Pinpoint the cell where the given text exists, returning its (x, y) midpoint coordinate. 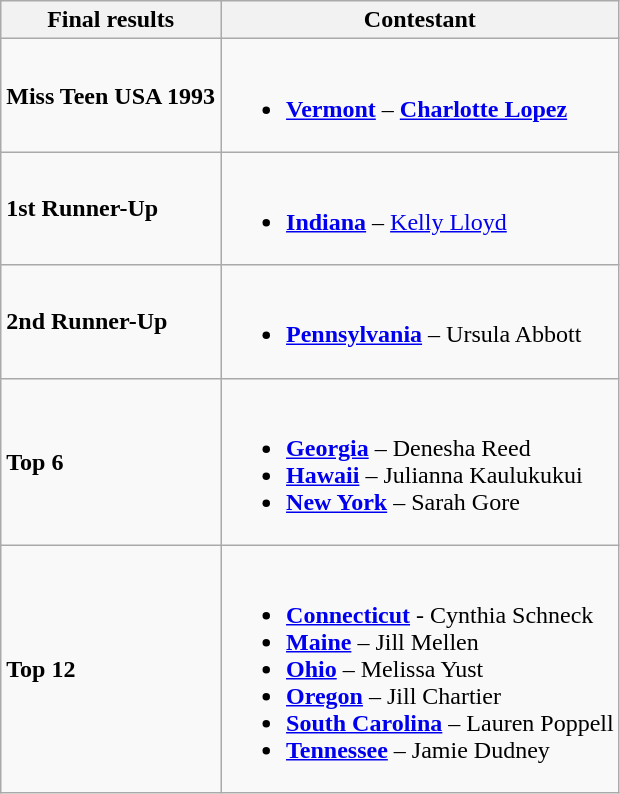
Top 6 (111, 462)
Connecticut - Cynthia Schneck Maine – Jill Mellen Ohio – Melissa Yust Oregon – Jill Chartier South Carolina – Lauren Poppell Tennessee – Jamie Dudney (420, 669)
Miss Teen USA 1993 (111, 96)
Contestant (420, 20)
Georgia – Denesha Reed Hawaii – Julianna Kaulukukui New York – Sarah Gore (420, 462)
2nd Runner-Up (111, 322)
Indiana – Kelly Lloyd (420, 208)
1st Runner-Up (111, 208)
Final results (111, 20)
Pennsylvania – Ursula Abbott (420, 322)
Top 12 (111, 669)
Vermont – Charlotte Lopez (420, 96)
